Detect which cell encompasses the target text, then output its [X, Y] center coordinate. 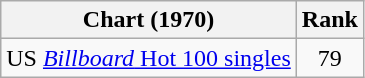
79 [330, 58]
US Billboard Hot 100 singles [149, 58]
Chart (1970) [149, 20]
Rank [330, 20]
